Extract the [x, y] coordinate from the center of the cell holding the provided text.  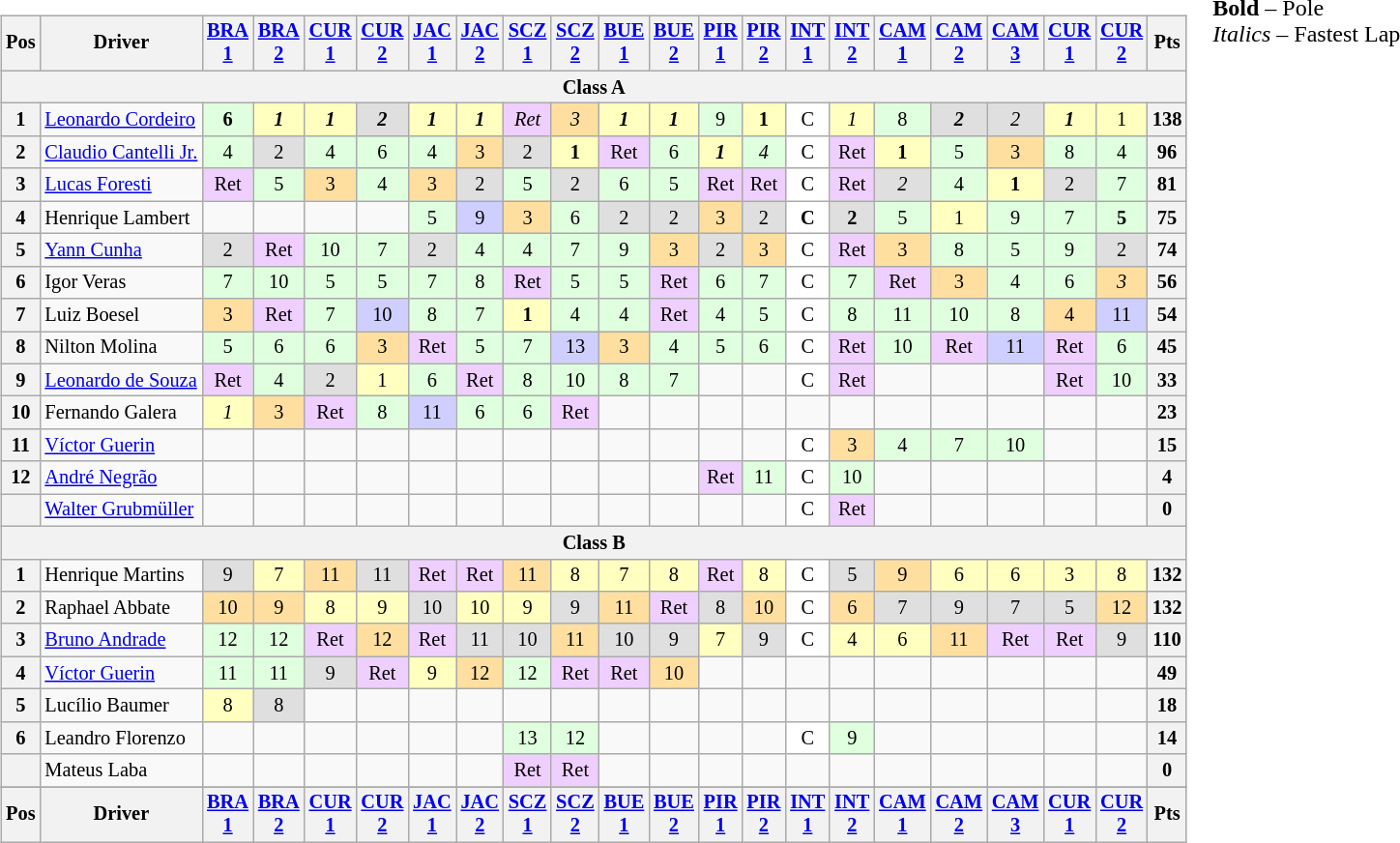
23 [1167, 413]
Henrique Martins [121, 575]
81 [1167, 185]
Lucas Foresti [121, 185]
56 [1167, 282]
75 [1167, 218]
18 [1167, 706]
Class A [594, 87]
15 [1167, 446]
Leonardo de Souza [121, 380]
49 [1167, 673]
Nilton Molina [121, 348]
Lucílio Baumer [121, 706]
Claudio Cantelli Jr. [121, 153]
138 [1167, 120]
45 [1167, 348]
Henrique Lambert [121, 218]
Bruno Andrade [121, 640]
Walter Grubmüller [121, 510]
Raphael Abbate [121, 608]
Igor Veras [121, 282]
110 [1167, 640]
Leandro Florenzo [121, 738]
Leonardo Cordeiro [121, 120]
André Negrão [121, 478]
54 [1167, 315]
14 [1167, 738]
Mateus Laba [121, 770]
Fernando Galera [121, 413]
Class B [594, 542]
74 [1167, 250]
33 [1167, 380]
Luiz Boesel [121, 315]
Yann Cunha [121, 250]
96 [1167, 153]
